Find where the given text appears and provide that cell's center as (X, Y) coordinate. 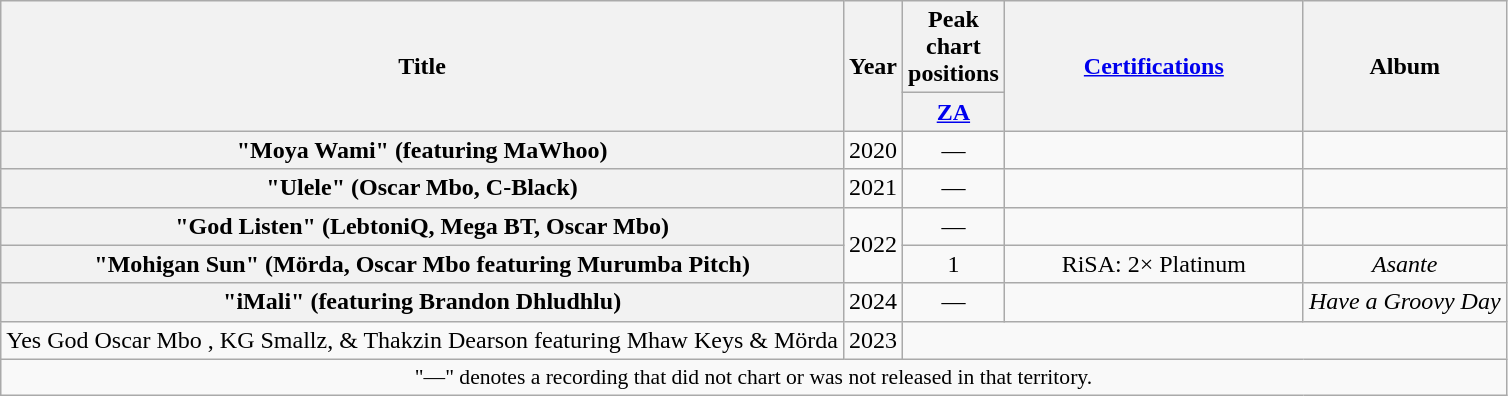
"iMali" (featuring Brandon Dhludhlu) (422, 302)
Title (422, 66)
Yes God Oscar Mbo , KG Smallz, & Thakzin Dearson featuring Mhaw Keys & Mörda (422, 340)
1 (954, 264)
2024 (872, 302)
"Moya Wami" (featuring MaWhoo) (422, 150)
Year (872, 66)
"Ulele" (Oscar Mbo, C-Black) (422, 188)
"—" denotes a recording that did not chart or was not released in that territory. (754, 377)
2021 (872, 188)
2022 (872, 245)
Asante (1404, 264)
"God Listen" (LebtoniQ, Mega BT, Oscar Mbo) (422, 226)
2020 (872, 150)
Album (1404, 66)
2023 (872, 340)
Have a Groovy Day (1404, 302)
ZA (954, 112)
RiSA: 2× Platinum (1154, 264)
"Mohigan Sun" (Mörda, Oscar Mbo featuring Murumba Pitch) (422, 264)
Certifications (1154, 66)
Peak chart positions (954, 47)
